For the text-containing cell, return its midpoint in (X, Y) coordinate format. 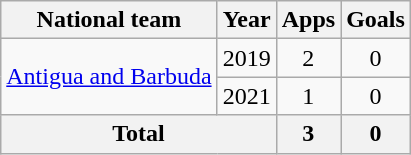
2 (308, 58)
Antigua and Barbuda (109, 77)
1 (308, 96)
3 (308, 134)
2019 (246, 58)
Year (246, 20)
2021 (246, 96)
Apps (308, 20)
Goals (376, 20)
Total (138, 134)
National team (109, 20)
